Return the [x, y] coordinate for the center point of the cell that contains the specified text.  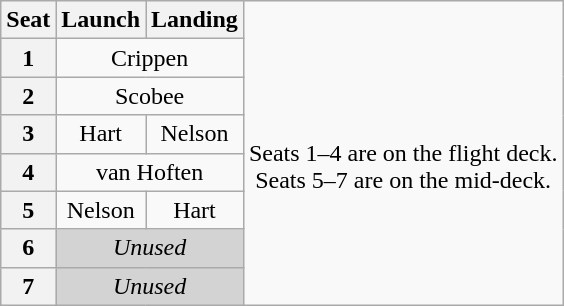
3 [28, 134]
5 [28, 210]
Launch [101, 20]
2 [28, 96]
Seats 1–4 are on the flight deck.Seats 5–7 are on the mid-deck. [403, 153]
7 [28, 286]
van Hoften [150, 172]
1 [28, 58]
Landing [195, 20]
6 [28, 248]
Crippen [150, 58]
Scobee [150, 96]
Seat [28, 20]
4 [28, 172]
